Return [x, y] of the center of cell containing provided text 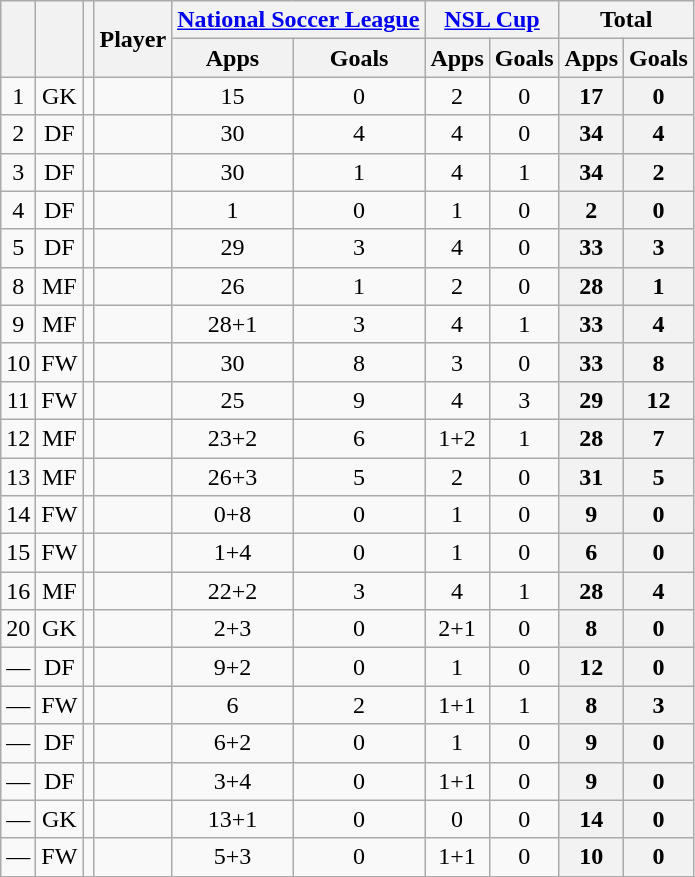
26+3 [233, 477]
31 [591, 477]
22+2 [233, 591]
7 [659, 438]
2+1 [457, 629]
National Soccer League [298, 20]
26 [233, 286]
17 [591, 96]
13+1 [233, 819]
23+2 [233, 438]
13 [18, 477]
6+2 [233, 743]
Player [133, 39]
9+2 [233, 667]
1+4 [233, 553]
11 [18, 400]
Total [626, 20]
28+1 [233, 324]
5+3 [233, 857]
16 [18, 591]
20 [18, 629]
3+4 [233, 781]
25 [233, 400]
2+3 [233, 629]
1+2 [457, 438]
NSL Cup [492, 20]
0+8 [233, 515]
